Identify which cell holds the provided text, then report its [x, y] central coordinate. 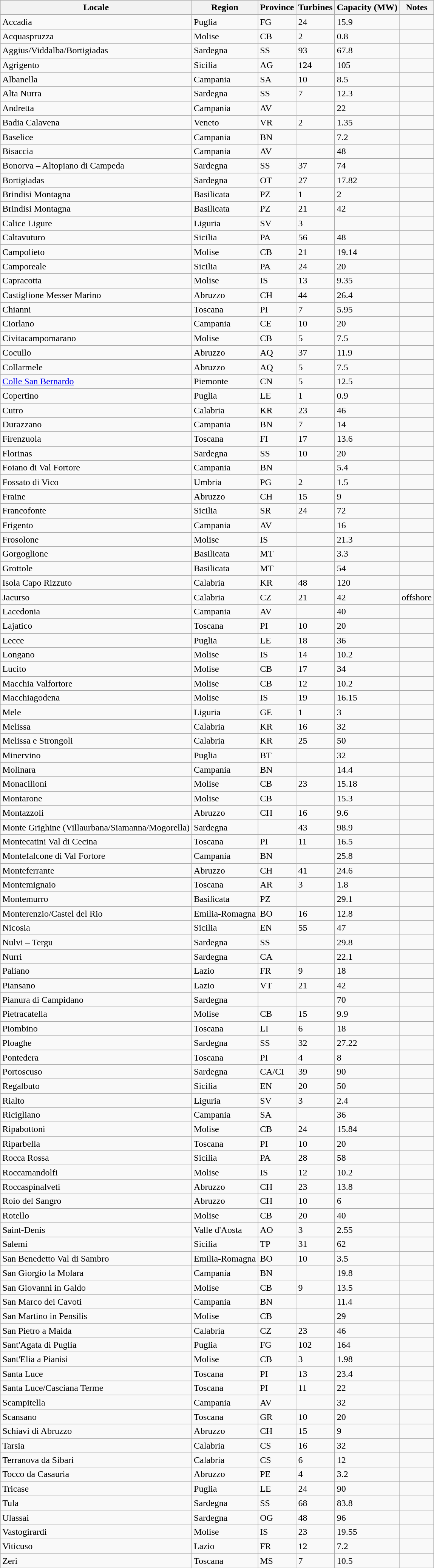
15.18 [367, 784]
12.8 [367, 914]
Durazzano [96, 425]
19.8 [367, 1273]
105 [367, 65]
Capacity (MW) [367, 8]
CN [277, 381]
TP [277, 1244]
24.6 [367, 870]
0.8 [367, 36]
Santa Luce [96, 1374]
Tocco da Casauria [96, 1474]
Caltavuturo [96, 238]
VR [277, 122]
29.1 [367, 899]
16.15 [367, 698]
25.8 [367, 856]
58 [367, 1158]
Copertino [96, 396]
Valle d'Aosta [225, 1230]
Foiano di Val Fortore [96, 468]
Bortigiadas [96, 180]
120 [367, 583]
Monacilioni [96, 784]
15.84 [367, 1129]
16.5 [367, 841]
Florinas [96, 453]
Monteferrante [96, 870]
CA [277, 957]
Campolieto [96, 252]
Albanella [96, 79]
Fraine [96, 496]
San Marco dei Cavoti [96, 1302]
Santa Luce/Casciana Terme [96, 1388]
Lacedonia [96, 611]
2.55 [367, 1230]
PG [277, 482]
Schiavi di Abruzzo [96, 1431]
3.3 [367, 554]
Nicosia [96, 928]
Alta Nurra [96, 94]
Regalbuto [96, 1086]
19.14 [367, 252]
27 [315, 180]
Chianni [96, 309]
Piombino [96, 1028]
Ripabottoni [96, 1129]
Roccaspinalveti [96, 1187]
Paliano [96, 971]
Scampitella [96, 1403]
offshore [417, 597]
5.95 [367, 309]
BT [277, 755]
Molinara [96, 770]
Bonorva – Altopiano di Campeda [96, 165]
Piemonte [225, 381]
Grottole [96, 568]
Montarone [96, 798]
Collarmele [96, 367]
Riparbella [96, 1144]
LI [277, 1028]
5.4 [367, 468]
AR [277, 885]
Cutro [96, 410]
Sant'Agata di Puglia [96, 1345]
San Pietro a Maida [96, 1330]
Montecatini Val di Cecina [96, 841]
9.6 [367, 813]
Monte Grighine (Villaurbana/Siamanna/Mogorella) [96, 827]
27.22 [367, 1043]
1.5 [367, 482]
13.5 [367, 1287]
0.9 [367, 396]
Salemi [96, 1244]
Castiglione Messer Marino [96, 295]
Camporeale [96, 266]
Calice Ligure [96, 223]
Mele [96, 712]
Firenzuola [96, 439]
San Giorgio la Molara [96, 1273]
3.2 [367, 1474]
8 [367, 1057]
AG [277, 65]
Montefalcone di Val Fortore [96, 856]
47 [367, 928]
9.35 [367, 281]
Gorgoglione [96, 554]
12.3 [367, 94]
Roccamandolfi [96, 1172]
39 [315, 1072]
43 [315, 827]
Frosolone [96, 540]
Civitacampomarano [96, 338]
Rocca Rossa [96, 1158]
Minervino [96, 755]
13.6 [367, 439]
Pianura di Campidano [96, 1000]
Acquaspruzza [96, 36]
OG [277, 1517]
Montemurro [96, 899]
23.4 [367, 1374]
17.82 [367, 180]
Rotello [96, 1215]
29.8 [367, 942]
15.9 [367, 22]
Pietracatella [96, 1014]
Pontedera [96, 1057]
Nulvi – Tergu [96, 942]
Vastogirardi [96, 1532]
Saint-Denis [96, 1230]
PE [277, 1474]
10.5 [367, 1561]
31 [315, 1244]
Ricigliano [96, 1115]
Region [225, 8]
SR [277, 511]
Ulassai [96, 1517]
2.4 [367, 1101]
21.3 [367, 540]
Jacurso [96, 597]
Colle San Bernardo [96, 381]
9.9 [367, 1014]
Turbines [315, 8]
CA/CI [277, 1072]
Viticuso [96, 1546]
Andretta [96, 108]
Melissa [96, 727]
Capracotta [96, 281]
Lucito [96, 669]
Piansano [96, 985]
29 [367, 1316]
34 [367, 669]
1.98 [367, 1359]
Tula [96, 1503]
Baselice [96, 137]
Cocullo [96, 353]
Aggius/Viddalba/Bortigiadas [96, 51]
1.35 [367, 122]
26.4 [367, 295]
28 [315, 1158]
Tricase [96, 1489]
68 [315, 1503]
Veneto [225, 122]
Ciorlano [96, 324]
MS [277, 1561]
25 [315, 741]
VT [277, 985]
San Martino in Pensilis [96, 1316]
19 [315, 698]
Montemignaio [96, 885]
Sant'Elia a Pianisi [96, 1359]
164 [367, 1345]
Badia Calavena [96, 122]
11.4 [367, 1302]
Melissa e Strongoli [96, 741]
55 [315, 928]
Fossato di Vico [96, 482]
GR [277, 1417]
41 [315, 870]
124 [315, 65]
Monterenzio/Castel del Rio [96, 914]
15.3 [367, 798]
Rialto [96, 1101]
Francofonte [96, 511]
Notes [417, 8]
Tarsia [96, 1446]
98.9 [367, 827]
54 [367, 568]
Portoscuso [96, 1072]
Macchiagodena [96, 698]
Isola Capo Rizzuto [96, 583]
Accadia [96, 22]
13.8 [367, 1187]
Umbria [225, 482]
11.9 [367, 353]
AO [277, 1230]
Lajatico [96, 626]
70 [367, 1000]
GE [277, 712]
56 [315, 238]
19.55 [367, 1532]
14.4 [367, 770]
1.8 [367, 885]
Roio del Sangro [96, 1201]
San Giovanni in Galdo [96, 1287]
Ploaghe [96, 1043]
Terranova da Sibari [96, 1460]
22.1 [367, 957]
Macchia Valfortore [96, 683]
3.5 [367, 1259]
Scansano [96, 1417]
44 [315, 295]
62 [367, 1244]
Province [277, 8]
Nurri [96, 957]
Bisaccia [96, 151]
Montazzoli [96, 813]
Frigento [96, 525]
8.5 [367, 79]
67.8 [367, 51]
93 [315, 51]
CE [277, 324]
74 [367, 165]
Agrigento [96, 65]
72 [367, 511]
San Benedetto Val di Sambro [96, 1259]
102 [315, 1345]
FI [277, 439]
Lecce [96, 640]
96 [367, 1517]
83.8 [367, 1503]
Longano [96, 655]
12.5 [367, 381]
Locale [96, 8]
Zeri [96, 1561]
OT [277, 180]
